Extract the [x, y] coordinate from the center of the cell holding the provided text.  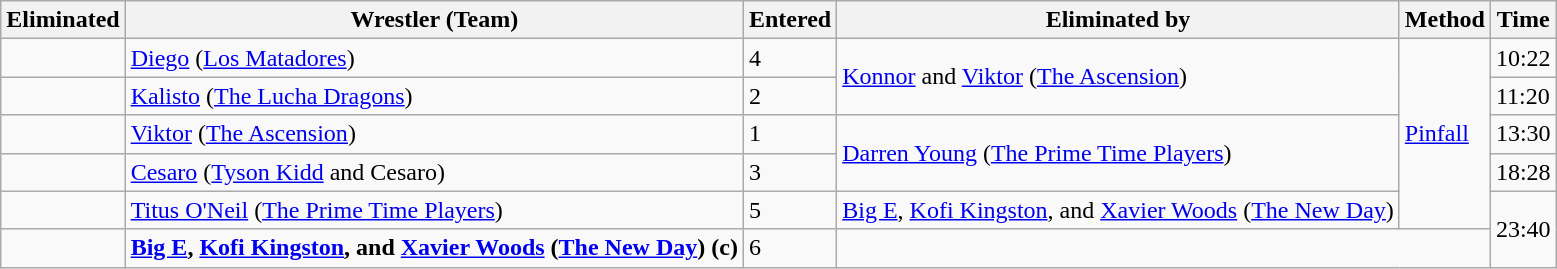
Entered [790, 20]
3 [790, 172]
Wrestler (Team) [434, 20]
Titus O'Neil (The Prime Time Players) [434, 210]
Viktor (The Ascension) [434, 134]
Kalisto (The Lucha Dragons) [434, 96]
Eliminated [63, 20]
1 [790, 134]
Time [1523, 20]
5 [790, 210]
Method [1444, 20]
Big E, Kofi Kingston, and Xavier Woods (The New Day) (c) [434, 248]
Pinfall [1444, 134]
6 [790, 248]
Eliminated by [1118, 20]
Darren Young (The Prime Time Players) [1118, 153]
Cesaro (Tyson Kidd and Cesaro) [434, 172]
Konnor and Viktor (The Ascension) [1118, 77]
Diego (Los Matadores) [434, 58]
18:28 [1523, 172]
Big E, Kofi Kingston, and Xavier Woods (The New Day) [1118, 210]
13:30 [1523, 134]
2 [790, 96]
10:22 [1523, 58]
23:40 [1523, 229]
4 [790, 58]
11:20 [1523, 96]
